Pinpoint the cell where the given text exists, returning its (x, y) midpoint coordinate. 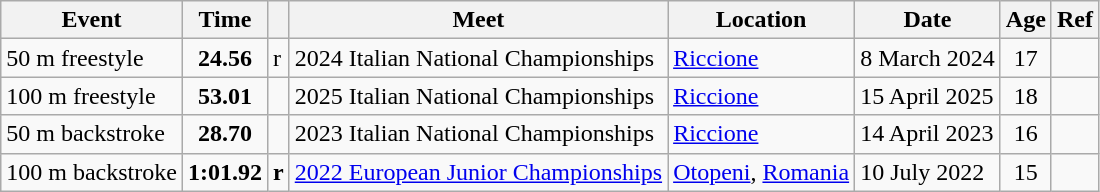
14 April 2023 (928, 134)
24.56 (224, 58)
10 July 2022 (928, 172)
17 (1026, 58)
15 April 2025 (928, 96)
16 (1026, 134)
Event (92, 20)
2023 Italian National Championships (478, 134)
2025 Italian National Championships (478, 96)
2024 Italian National Championships (478, 58)
Date (928, 20)
1:01.92 (224, 172)
Location (762, 20)
50 m backstroke (92, 134)
8 March 2024 (928, 58)
Time (224, 20)
15 (1026, 172)
Age (1026, 20)
Otopeni, Romania (762, 172)
50 m freestyle (92, 58)
Ref (1074, 20)
53.01 (224, 96)
18 (1026, 96)
Meet (478, 20)
100 m freestyle (92, 96)
100 m backstroke (92, 172)
2022 European Junior Championships (478, 172)
28.70 (224, 134)
